Detect which cell encompasses the target text, then output its (X, Y) center coordinate. 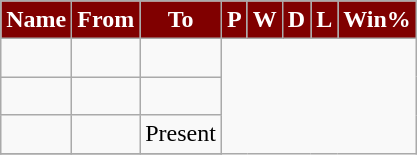
P (234, 20)
Win% (378, 20)
From (106, 20)
L (324, 20)
W (264, 20)
Present (181, 134)
D (296, 20)
Name (36, 20)
To (181, 20)
